Provide the (x, y) coordinate of the cell's center where the given text is located.  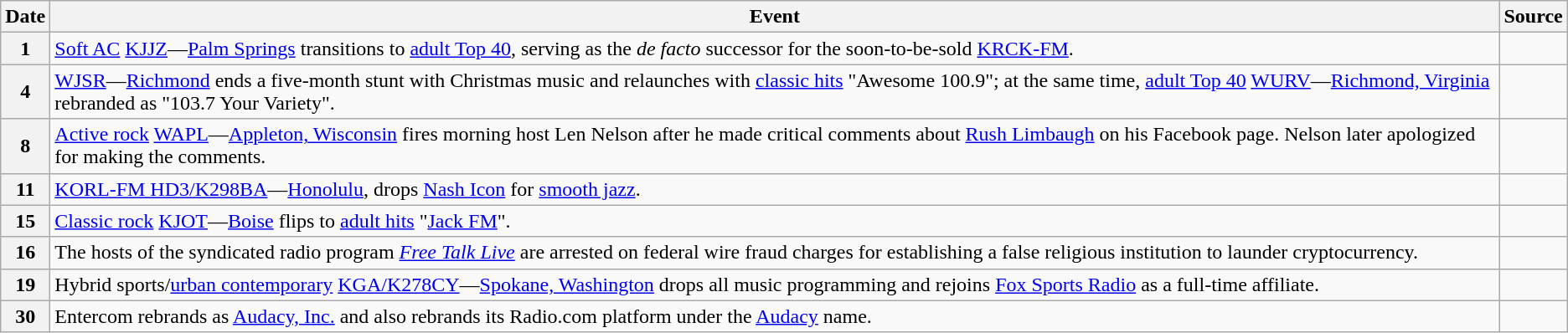
Classic rock KJOT—Boise flips to adult hits "Jack FM". (775, 221)
KORL-FM HD3/K298BA—Honolulu, drops Nash Icon for smooth jazz. (775, 189)
1 (25, 49)
4 (25, 92)
15 (25, 221)
Soft AC KJJZ—Palm Springs transitions to adult Top 40, serving as the de facto successor for the soon-to-be-sold KRCK-FM. (775, 49)
30 (25, 316)
Source (1533, 17)
Entercom rebrands as Audacy, Inc. and also rebrands its Radio.com platform under the Audacy name. (775, 316)
19 (25, 284)
Event (775, 17)
Date (25, 17)
8 (25, 146)
11 (25, 189)
Hybrid sports/urban contemporary KGA/K278CY—Spokane, Washington drops all music programming and rejoins Fox Sports Radio as a full-time affiliate. (775, 284)
16 (25, 253)
